Scan for the cell matching the given text and deliver its [X, Y] coordinate at center. 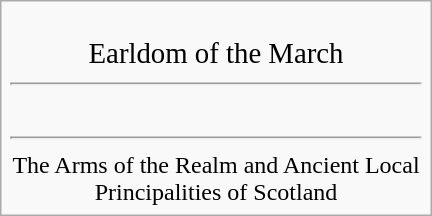
Earldom of the March The Arms of the Realm and Ancient Local Principalities of Scotland [216, 108]
